Locate the cell with the specified text and output its (X, Y) center coordinate. 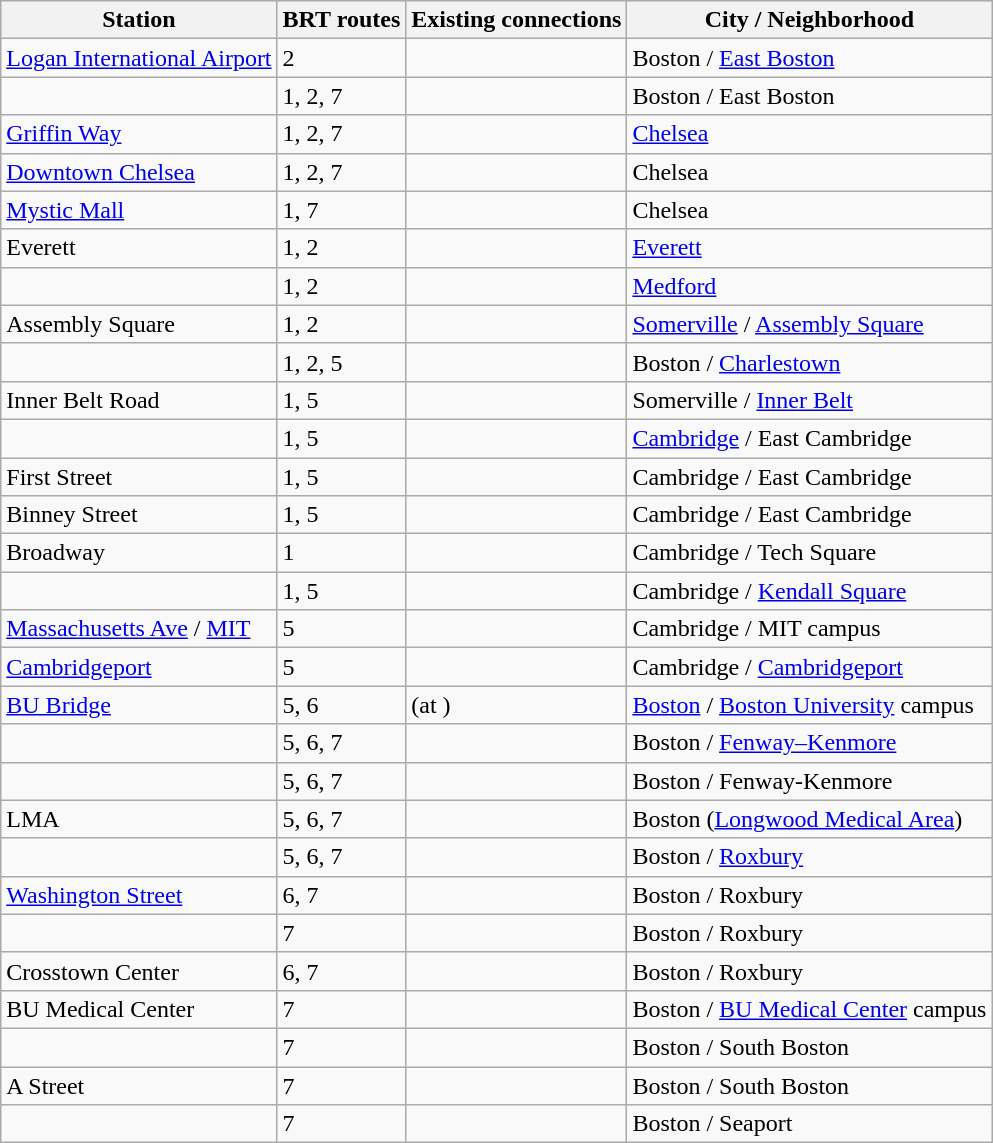
A Street (139, 1085)
2 (342, 58)
Logan International Airport (139, 58)
Mystic Mall (139, 210)
Boston / Charlestown (810, 362)
First Street (139, 477)
BRT routes (342, 20)
Existing connections (516, 20)
Boston / Fenway-Kenmore (810, 781)
Medford (810, 286)
Cambridge / MIT campus (810, 629)
Griffin Way (139, 134)
LMA (139, 819)
Station (139, 20)
5, 6 (342, 705)
BU Bridge (139, 705)
Boston / Boston University campus (810, 705)
Somerville / Inner Belt (810, 400)
Downtown Chelsea (139, 172)
Cambridge / Cambridgeport (810, 667)
Assembly Square (139, 324)
1, 2, 5 (342, 362)
Boston / Fenway–Kenmore (810, 743)
Broadway (139, 553)
Boston / Seaport (810, 1124)
Massachusetts Ave / MIT (139, 629)
BU Medical Center (139, 1009)
Cambridge / Kendall Square (810, 591)
Boston / BU Medical Center campus (810, 1009)
Cambridge / Tech Square (810, 553)
Washington Street (139, 895)
Somerville / Assembly Square (810, 324)
Crosstown Center (139, 971)
1, 7 (342, 210)
City / Neighborhood (810, 20)
Binney Street (139, 515)
1 (342, 553)
Inner Belt Road (139, 400)
Boston (Longwood Medical Area) (810, 819)
(at ) (516, 705)
Cambridgeport (139, 667)
